Detect which cell encompasses the target text, then output its [x, y] center coordinate. 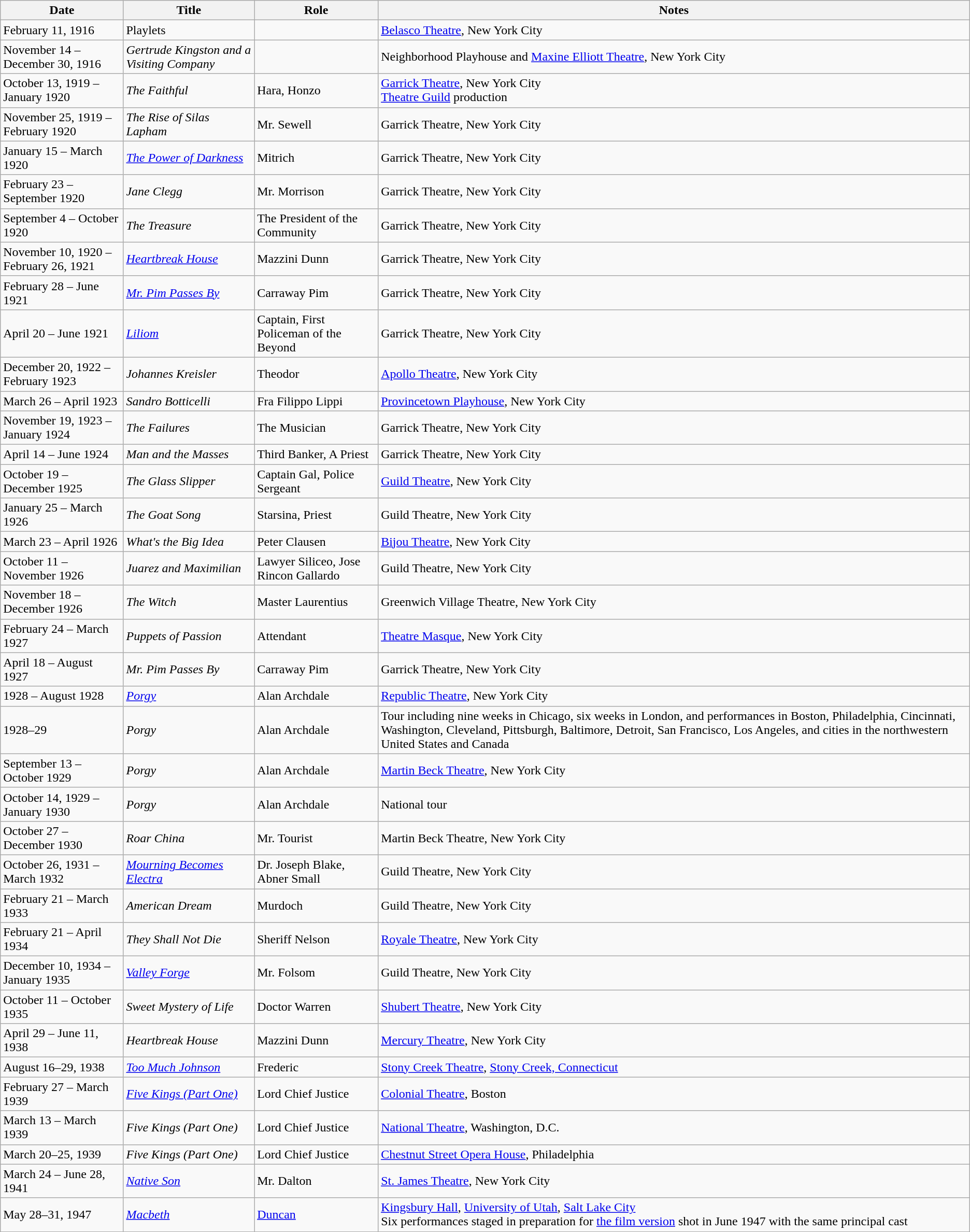
Mr. Tourist [316, 838]
Gertrude Kingston and a Visiting Company [189, 57]
The President of the Community [316, 225]
February 24 – March 1927 [62, 635]
Colonial Theatre, Boston [674, 1094]
Puppets of Passion [189, 635]
National Theatre, Washington, D.C. [674, 1128]
November 18 – December 1926 [62, 602]
March 24 – June 28, 1941 [62, 1181]
The Treasure [189, 225]
Man and the Masses [189, 455]
Too Much Johnson [189, 1067]
October 11 – November 1926 [62, 568]
Theatre Masque, New York City [674, 635]
Duncan [316, 1215]
Sandro Botticelli [189, 401]
Mr. Sewell [316, 124]
August 16–29, 1938 [62, 1067]
Playlets [189, 30]
April 18 – August 1927 [62, 670]
Chestnut Street Opera House, Philadelphia [674, 1154]
Murdoch [316, 905]
The Power of Darkness [189, 158]
Mr. Morrison [316, 192]
Lawyer Siliceo, Jose Rincon Gallardo [316, 568]
What's the Big Idea [189, 542]
October 26, 1931 – March 1932 [62, 872]
Native Son [189, 1181]
Date [62, 10]
Mercury Theatre, New York City [674, 1041]
Sheriff Nelson [316, 939]
October 27 – December 1930 [62, 838]
Bijou Theatre, New York City [674, 542]
1928 – August 1928 [62, 696]
December 10, 1934 – January 1935 [62, 973]
November 10, 1920 – February 26, 1921 [62, 259]
They Shall Not Die [189, 939]
Title [189, 10]
December 20, 1922 – February 1923 [62, 374]
October 11 – October 1935 [62, 1007]
March 23 – April 1926 [62, 542]
February 21 – March 1933 [62, 905]
April 14 – June 1924 [62, 455]
National tour [674, 804]
April 29 – June 11, 1938 [62, 1041]
March 20–25, 1939 [62, 1154]
The Rise of Silas Lapham [189, 124]
September 4 – October 1920 [62, 225]
Doctor Warren [316, 1007]
February 21 – April 1934 [62, 939]
The Musician [316, 428]
November 25, 1919 – February 1920 [62, 124]
Frederic [316, 1067]
Fra Filippo Lippi [316, 401]
The Goat Song [189, 515]
Dr. Joseph Blake, Abner Small [316, 872]
Mr. Dalton [316, 1181]
Mitrich [316, 158]
Shubert Theatre, New York City [674, 1007]
Belasco Theatre, New York City [674, 30]
Johannes Kreisler [189, 374]
Macbeth [189, 1215]
February 27 – March 1939 [62, 1094]
October 13, 1919 – January 1920 [62, 90]
Greenwich Village Theatre, New York City [674, 602]
Peter Clausen [316, 542]
Mourning Becomes Electra [189, 872]
Apollo Theatre, New York City [674, 374]
February 28 – June 1921 [62, 292]
Role [316, 10]
Neighborhood Playhouse and Maxine Elliott Theatre, New York City [674, 57]
Hara, Honzo [316, 90]
The Glass Slipper [189, 481]
November 19, 1923 – January 1924 [62, 428]
St. James Theatre, New York City [674, 1181]
March 26 – April 1923 [62, 401]
Stony Creek Theatre, Stony Creek, Connecticut [674, 1067]
Valley Forge [189, 973]
February 23 – September 1920 [62, 192]
Liliom [189, 333]
Notes [674, 10]
1928–29 [62, 730]
Jane Clegg [189, 192]
September 13 – October 1929 [62, 770]
November 14 – December 30, 1916 [62, 57]
Sweet Mystery of Life [189, 1007]
January 15 – March 1920 [62, 158]
October 19 – December 1925 [62, 481]
Theodor [316, 374]
The Witch [189, 602]
The Failures [189, 428]
Mr. Folsom [316, 973]
Attendant [316, 635]
January 25 – March 1926 [62, 515]
Garrick Theatre, New York CityTheatre Guild production [674, 90]
The Faithful [189, 90]
Republic Theatre, New York City [674, 696]
Third Banker, A Priest [316, 455]
Juarez and Maximilian [189, 568]
Royale Theatre, New York City [674, 939]
April 20 – June 1921 [62, 333]
Captain Gal, Police Sergeant [316, 481]
Provincetown Playhouse, New York City [674, 401]
Master Laurentius [316, 602]
Starsina, Priest [316, 515]
October 14, 1929 – January 1930 [62, 804]
May 28–31, 1947 [62, 1215]
Captain, First Policeman of the Beyond [316, 333]
March 13 – March 1939 [62, 1128]
Roar China [189, 838]
February 11, 1916 [62, 30]
American Dream [189, 905]
